Search for the cell housing the specified text and yield its [X, Y] center coordinate. 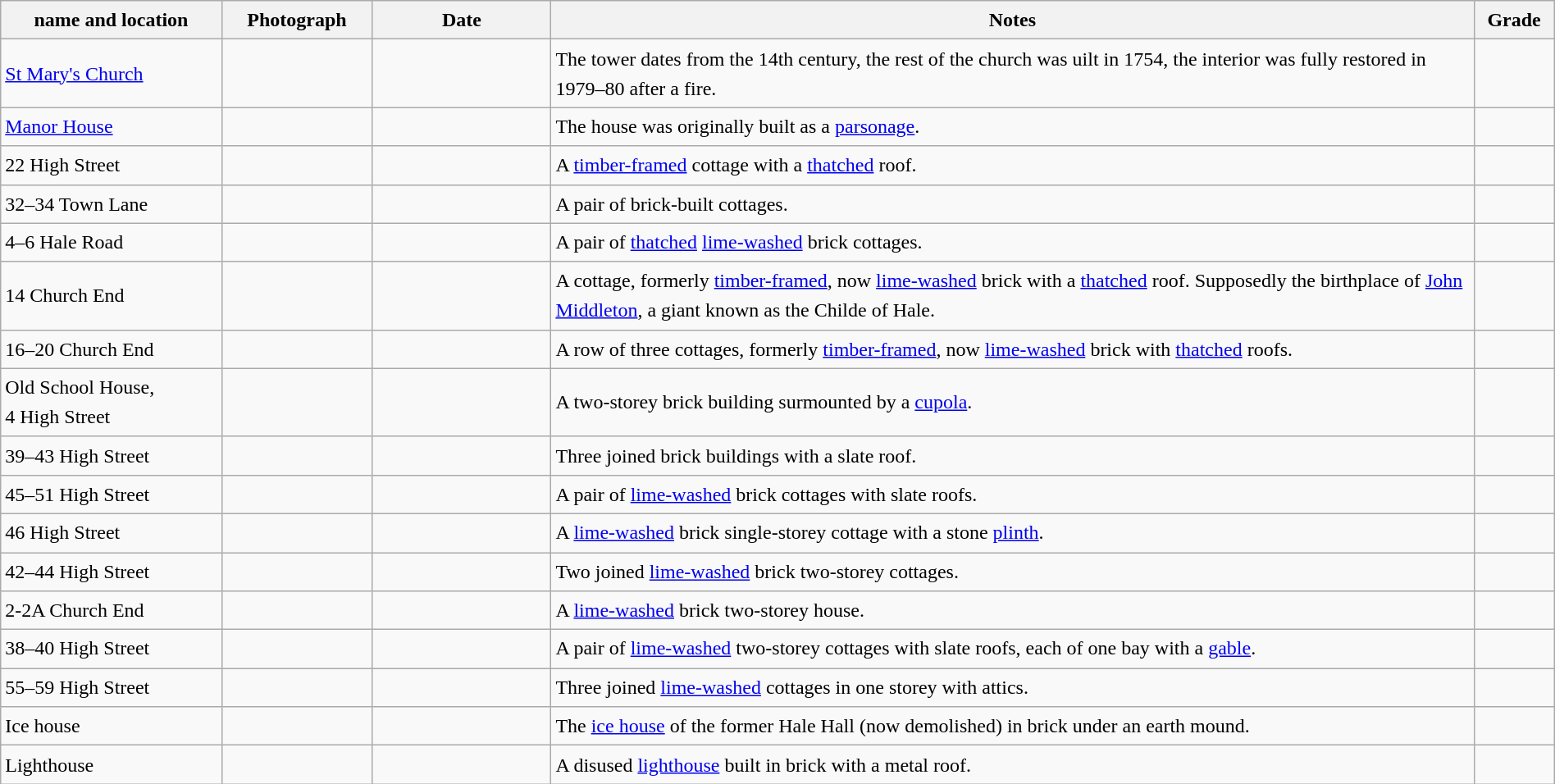
4–6 Hale Road [112, 243]
2-2A Church End [112, 610]
The house was originally built as a parsonage. [1012, 126]
22 High Street [112, 166]
Notes [1012, 20]
The ice house of the former Hale Hall (now demolished) in brick under an earth mound. [1012, 727]
14 Church End [112, 295]
46 High Street [112, 533]
38–40 High Street [112, 650]
A two-storey brick building surmounted by a cupola. [1012, 402]
A disused lighthouse built in brick with a metal roof. [1012, 764]
45–51 High Street [112, 494]
A lime-washed brick two-storey house. [1012, 610]
Old School House,4 High Street [112, 402]
Date [462, 20]
Three joined brick buildings with a slate roof. [1012, 456]
Three joined lime-washed cottages in one storey with attics. [1012, 687]
Lighthouse [112, 764]
Photograph [297, 20]
A lime-washed brick single-storey cottage with a stone plinth. [1012, 533]
Manor House [112, 126]
55–59 High Street [112, 687]
Ice house [112, 727]
A pair of thatched lime-washed brick cottages. [1012, 243]
16–20 Church End [112, 349]
name and location [112, 20]
32–34 Town Lane [112, 203]
A pair of brick-built cottages. [1012, 203]
Grade [1514, 20]
A pair of lime-washed brick cottages with slate roofs. [1012, 494]
Two joined lime-washed brick two-storey cottages. [1012, 572]
A row of three cottages, formerly timber-framed, now lime-washed brick with thatched roofs. [1012, 349]
The tower dates from the 14th century, the rest of the church was uilt in 1754, the interior was fully restored in 1979–80 after a fire. [1012, 74]
A pair of lime-washed two-storey cottages with slate roofs, each of one bay with a gable. [1012, 650]
42–44 High Street [112, 572]
39–43 High Street [112, 456]
St Mary's Church [112, 74]
A timber-framed cottage with a thatched roof. [1012, 166]
